Return (X, Y) of the center of cell containing provided text 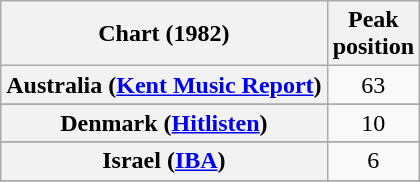
Chart (1982) (164, 34)
Peakposition (373, 34)
6 (373, 161)
63 (373, 85)
10 (373, 123)
Denmark (Hitlisten) (164, 123)
Australia (Kent Music Report) (164, 85)
Israel (IBA) (164, 161)
